Capture the cell that displays the provided text and extract its (x, y) central coordinate. 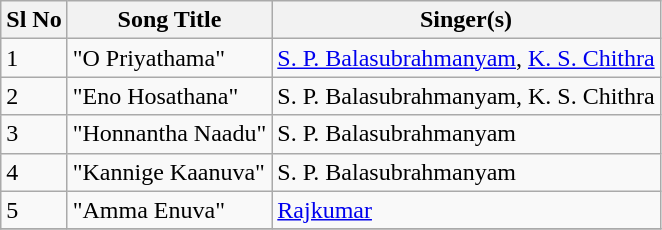
"Honnantha Naadu" (170, 134)
5 (34, 210)
"Eno Hosathana" (170, 96)
Song Title (170, 20)
"Kannige Kaanuva" (170, 172)
1 (34, 58)
"O Priyathama" (170, 58)
3 (34, 134)
Sl No (34, 20)
2 (34, 96)
Rajkumar (466, 210)
"Amma Enuva" (170, 210)
4 (34, 172)
Singer(s) (466, 20)
